Detect which cell encompasses the target text, then output its [x, y] center coordinate. 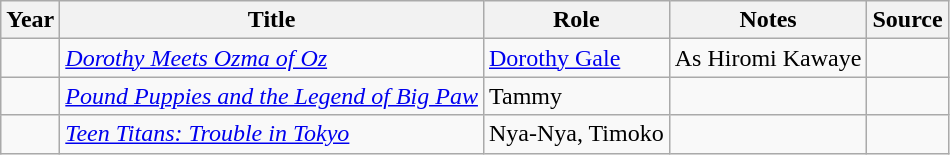
Source [908, 20]
Dorothy Meets Ozma of Oz [272, 58]
Title [272, 20]
Dorothy Gale [576, 58]
Role [576, 20]
Tammy [576, 96]
Year [30, 20]
Nya-Nya, Timoko [576, 134]
Teen Titans: Trouble in Tokyo [272, 134]
As Hiromi Kawaye [768, 58]
Pound Puppies and the Legend of Big Paw [272, 96]
Notes [768, 20]
